Identify which cell holds the provided text, then report its [x, y] central coordinate. 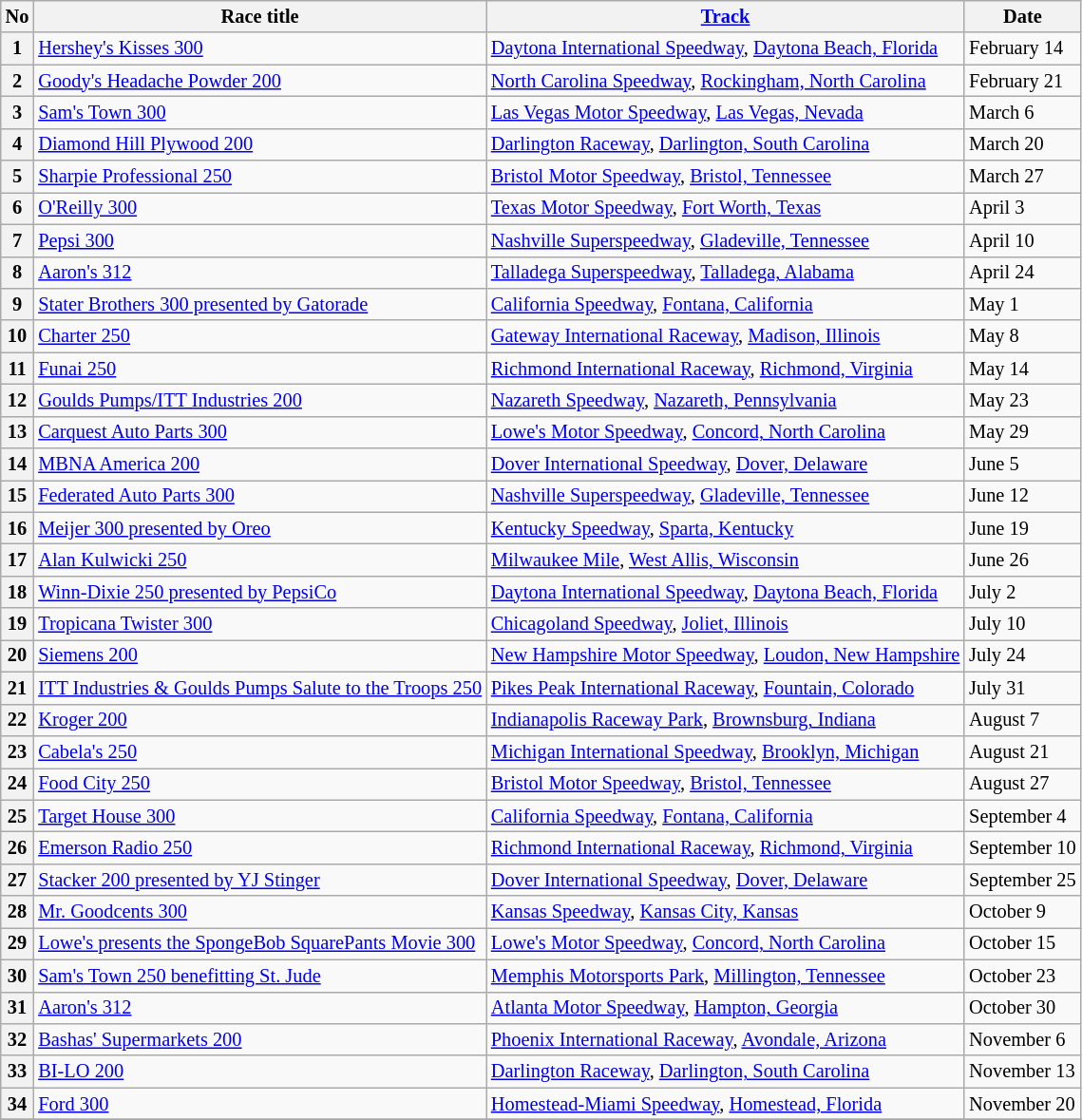
Tropicana Twister 300 [260, 624]
Winn-Dixie 250 presented by PepsiCo [260, 592]
7 [17, 240]
April 3 [1022, 208]
Alan Kulwicki 250 [260, 560]
Las Vegas Motor Speedway, Las Vegas, Nevada [726, 112]
October 23 [1022, 976]
Ford 300 [260, 1104]
Hershey's Kisses 300 [260, 48]
ITT Industries & Goulds Pumps Salute to the Troops 250 [260, 688]
Funai 250 [260, 369]
April 10 [1022, 240]
Charter 250 [260, 336]
October 9 [1022, 912]
Nazareth Speedway, Nazareth, Pennsylvania [726, 400]
Phoenix International Raceway, Avondale, Arizona [726, 1039]
Emerson Radio 250 [260, 847]
May 23 [1022, 400]
Kentucky Speedway, Sparta, Kentucky [726, 528]
Stacker 200 presented by YJ Stinger [260, 880]
8 [17, 273]
November 13 [1022, 1072]
2 [17, 81]
Mr. Goodcents 300 [260, 912]
Goody's Headache Powder 200 [260, 81]
4 [17, 144]
September 25 [1022, 880]
34 [17, 1104]
November 20 [1022, 1104]
May 1 [1022, 304]
June 19 [1022, 528]
Pikes Peak International Raceway, Fountain, Colorado [726, 688]
Goulds Pumps/ITT Industries 200 [260, 400]
September 4 [1022, 816]
July 24 [1022, 655]
15 [17, 496]
28 [17, 912]
13 [17, 432]
April 24 [1022, 273]
March 27 [1022, 177]
MBNA America 200 [260, 465]
Chicagoland Speedway, Joliet, Illinois [726, 624]
21 [17, 688]
25 [17, 816]
Bashas' Supermarkets 200 [260, 1039]
North Carolina Speedway, Rockingham, North Carolina [726, 81]
Race title [260, 16]
February 14 [1022, 48]
Gateway International Raceway, Madison, Illinois [726, 336]
26 [17, 847]
29 [17, 943]
Milwaukee Mile, West Allis, Wisconsin [726, 560]
Carquest Auto Parts 300 [260, 432]
Target House 300 [260, 816]
Texas Motor Speedway, Fort Worth, Texas [726, 208]
5 [17, 177]
Sharpie Professional 250 [260, 177]
March 6 [1022, 112]
33 [17, 1072]
Cabela's 250 [260, 751]
Track [726, 16]
6 [17, 208]
24 [17, 784]
October 15 [1022, 943]
June 5 [1022, 465]
Sam's Town 250 benefitting St. Jude [260, 976]
10 [17, 336]
July 31 [1022, 688]
Michigan International Speedway, Brooklyn, Michigan [726, 751]
Pepsi 300 [260, 240]
September 10 [1022, 847]
O'Reilly 300 [260, 208]
27 [17, 880]
May 29 [1022, 432]
Kansas Speedway, Kansas City, Kansas [726, 912]
19 [17, 624]
Talladega Superspeedway, Talladega, Alabama [726, 273]
11 [17, 369]
Kroger 200 [260, 720]
November 6 [1022, 1039]
Lowe's presents the SpongeBob SquarePants Movie 300 [260, 943]
3 [17, 112]
14 [17, 465]
BI-LO 200 [260, 1072]
Stater Brothers 300 presented by Gatorade [260, 304]
June 26 [1022, 560]
Federated Auto Parts 300 [260, 496]
9 [17, 304]
20 [17, 655]
March 20 [1022, 144]
July 2 [1022, 592]
No [17, 16]
Siemens 200 [260, 655]
Indianapolis Raceway Park, Brownsburg, Indiana [726, 720]
Date [1022, 16]
May 8 [1022, 336]
July 10 [1022, 624]
Memphis Motorsports Park, Millington, Tennessee [726, 976]
12 [17, 400]
1 [17, 48]
New Hampshire Motor Speedway, Loudon, New Hampshire [726, 655]
August 27 [1022, 784]
May 14 [1022, 369]
23 [17, 751]
17 [17, 560]
32 [17, 1039]
Atlanta Motor Speedway, Hampton, Georgia [726, 1008]
22 [17, 720]
June 12 [1022, 496]
31 [17, 1008]
Meijer 300 presented by Oreo [260, 528]
August 21 [1022, 751]
Food City 250 [260, 784]
Homestead-Miami Speedway, Homestead, Florida [726, 1104]
30 [17, 976]
October 30 [1022, 1008]
February 21 [1022, 81]
18 [17, 592]
Sam's Town 300 [260, 112]
August 7 [1022, 720]
16 [17, 528]
Diamond Hill Plywood 200 [260, 144]
